Find where the given text appears and provide that cell's center as (x, y) coordinate. 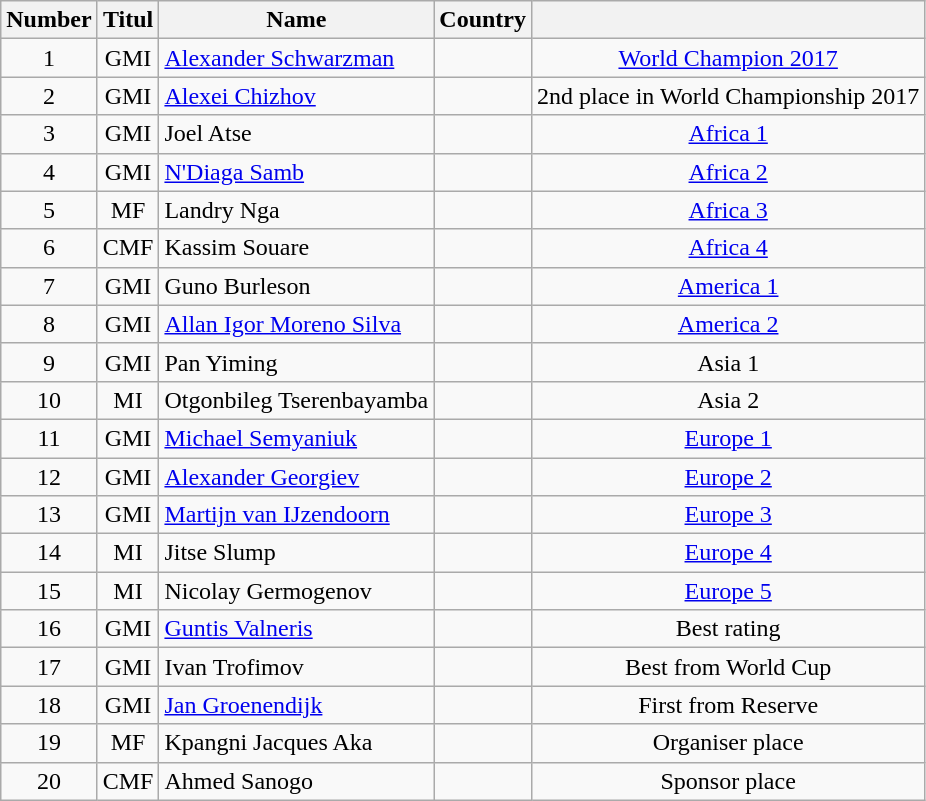
Ahmed Sanogo (296, 781)
14 (49, 553)
Africa 3 (728, 210)
4 (49, 172)
Alexander Schwarzman (296, 58)
Landry Nga (296, 210)
7 (49, 286)
Best from World Cup (728, 667)
Michael Semyaniuk (296, 438)
3 (49, 134)
Europe 5 (728, 591)
Sponsor place (728, 781)
10 (49, 400)
Africa 4 (728, 248)
12 (49, 477)
Africa 1 (728, 134)
Asia 2 (728, 400)
Otgonbileg Tserenbayamba (296, 400)
N'Diaga Samb (296, 172)
Titul (128, 20)
Alexander Georgiev (296, 477)
Organiser place (728, 743)
Europe 2 (728, 477)
Name (296, 20)
Kassim Souare (296, 248)
Ivan Trofimov (296, 667)
Europe 4 (728, 553)
Guntis Valneris (296, 629)
11 (49, 438)
6 (49, 248)
Alexei Chizhov (296, 96)
Jitse Slump (296, 553)
16 (49, 629)
Nicolay Germogenov (296, 591)
Number (49, 20)
5 (49, 210)
Europe 3 (728, 515)
2 (49, 96)
Asia 1 (728, 362)
13 (49, 515)
Country (483, 20)
17 (49, 667)
Guno Burleson (296, 286)
15 (49, 591)
Jan Groenendijk (296, 705)
Pan Yiming (296, 362)
18 (49, 705)
Allan Igor Moreno Silva (296, 324)
Europe 1 (728, 438)
America 2 (728, 324)
9 (49, 362)
2nd place in World Championship 2017 (728, 96)
World Champion 2017 (728, 58)
1 (49, 58)
Joel Atse (296, 134)
Africa 2 (728, 172)
8 (49, 324)
20 (49, 781)
Best rating (728, 629)
America 1 (728, 286)
Kpangni Jacques Aka (296, 743)
19 (49, 743)
First from Reserve (728, 705)
Martijn van IJzendoorn (296, 515)
